Determine the (X, Y) coordinate at the center of the cell enclosing the given text.  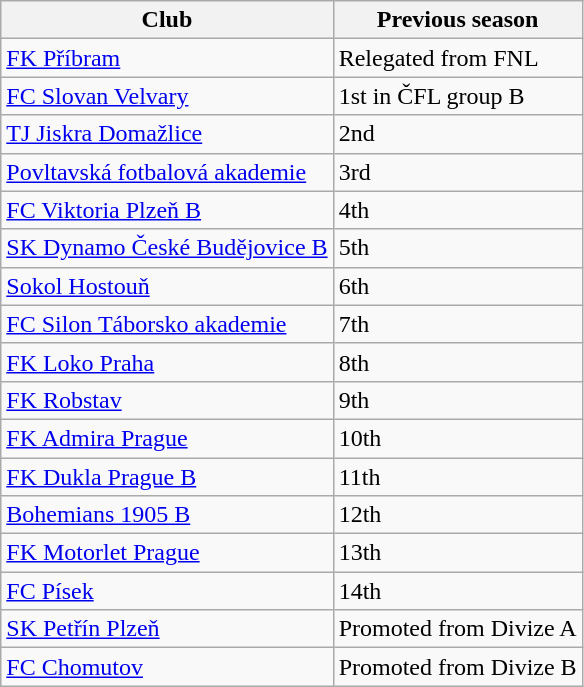
11th (458, 477)
Promoted from Divize A (458, 629)
Bohemians 1905 B (167, 515)
Sokol Hostouň (167, 286)
Povltavská fotbalová akademie (167, 172)
2nd (458, 134)
6th (458, 286)
9th (458, 400)
FK Příbram (167, 58)
4th (458, 210)
FC Slovan Velvary (167, 96)
Promoted from Divize B (458, 667)
FC Silon Táborsko akademie (167, 324)
Relegated from FNL (458, 58)
13th (458, 553)
FK Motorlet Prague (167, 553)
FK Loko Praha (167, 362)
Club (167, 20)
SK Dynamo České Budějovice B (167, 248)
FK Robstav (167, 400)
FK Admira Prague (167, 438)
1st in ČFL group B (458, 96)
TJ Jiskra Domažlice (167, 134)
5th (458, 248)
12th (458, 515)
7th (458, 324)
FK Dukla Prague B (167, 477)
FC Viktoria Plzeň B (167, 210)
14th (458, 591)
3rd (458, 172)
FC Chomutov (167, 667)
Previous season (458, 20)
FC Písek (167, 591)
SK Petřín Plzeň (167, 629)
8th (458, 362)
10th (458, 438)
